From the cell containing the given text, extract its center point as [x, y] coordinate. 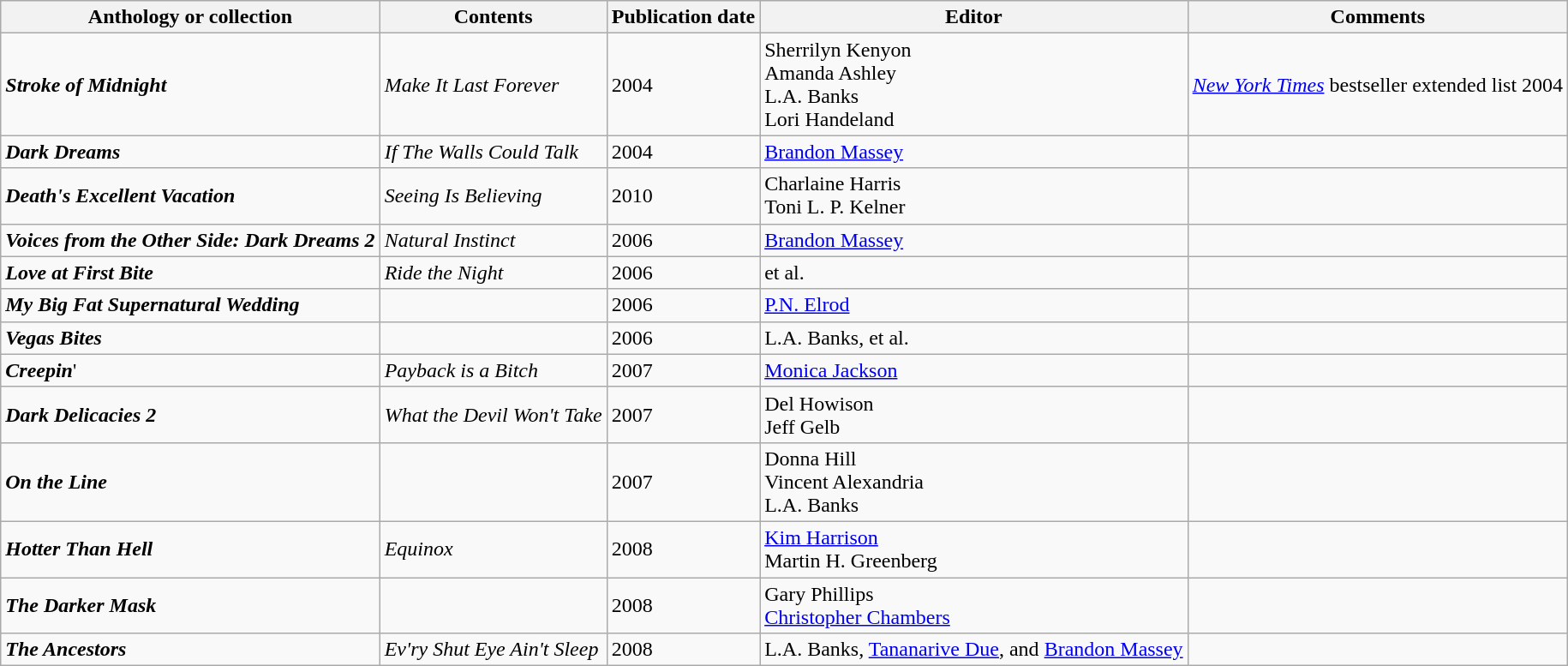
Dark Dreams [190, 152]
Natural Instinct [494, 240]
Contents [494, 17]
Ev'ry Shut Eye Ain't Sleep [494, 650]
On the Line [190, 482]
Dark Delicacies 2 [190, 415]
Charlaine HarrisToni L. P. Kelner [974, 195]
Kim HarrisonMartin H. Greenberg [974, 549]
Monica Jackson [974, 370]
Anthology or collection [190, 17]
Death's Excellent Vacation [190, 195]
Payback is a Bitch [494, 370]
Hotter Than Hell [190, 549]
If The Walls Could Talk [494, 152]
Editor [974, 17]
2010 [683, 195]
Publication date [683, 17]
Equinox [494, 549]
The Darker Mask [190, 605]
Donna HillVincent AlexandriaL.A. Banks [974, 482]
P.N. Elrod [974, 305]
Voices from the Other Side: Dark Dreams 2 [190, 240]
What the Devil Won't Take [494, 415]
New York Times bestseller extended list 2004 [1378, 84]
L.A. Banks, et al. [974, 338]
Creepin' [190, 370]
Gary PhillipsChristopher Chambers [974, 605]
Love at First Bite [190, 273]
Ride the Night [494, 273]
Stroke of Midnight [190, 84]
My Big Fat Supernatural Wedding [190, 305]
The Ancestors [190, 650]
Seeing Is Believing [494, 195]
Comments [1378, 17]
Make It Last Forever [494, 84]
et al. [974, 273]
L.A. Banks, Tananarive Due, and Brandon Massey [974, 650]
Sherrilyn KenyonAmanda AshleyL.A. BanksLori Handeland [974, 84]
Vegas Bites [190, 338]
Del HowisonJeff Gelb [974, 415]
